Extract the [X, Y] coordinate from the center of the cell holding the provided text.  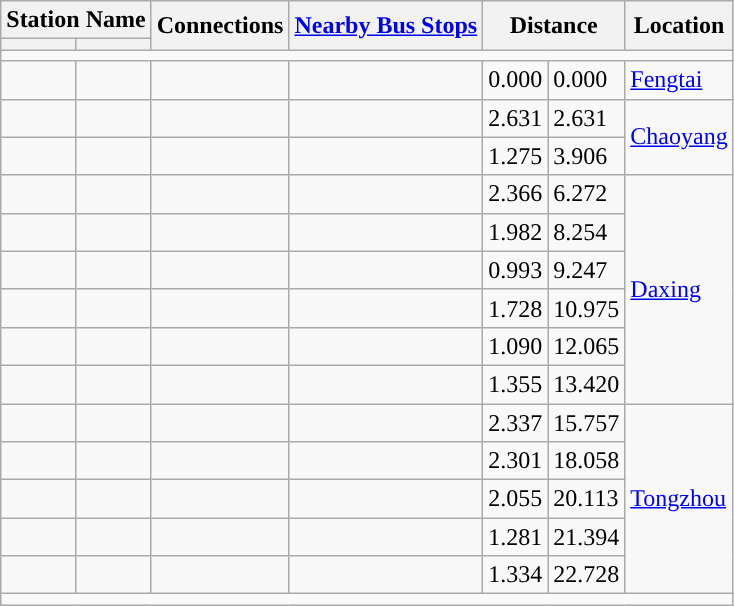
6.272 [586, 194]
2.366 [516, 194]
15.757 [586, 423]
2.337 [516, 423]
2.301 [516, 461]
13.420 [586, 384]
Station Name [76, 20]
3.906 [586, 156]
9.247 [586, 270]
Nearby Bus Stops [386, 26]
Fengtai [679, 80]
1.275 [516, 156]
8.254 [586, 232]
10.975 [586, 308]
21.394 [586, 537]
1.728 [516, 308]
12.065 [586, 346]
0.993 [516, 270]
20.113 [586, 499]
1.090 [516, 346]
1.355 [516, 384]
Chaoyang [679, 137]
Location [679, 26]
2.055 [516, 499]
1.281 [516, 537]
Connections [220, 26]
18.058 [586, 461]
1.334 [516, 575]
Tongzhou [679, 499]
Distance [554, 26]
Daxing [679, 289]
1.982 [516, 232]
22.728 [586, 575]
